Return the [x, y] coordinate for the center point of the cell that contains the specified text.  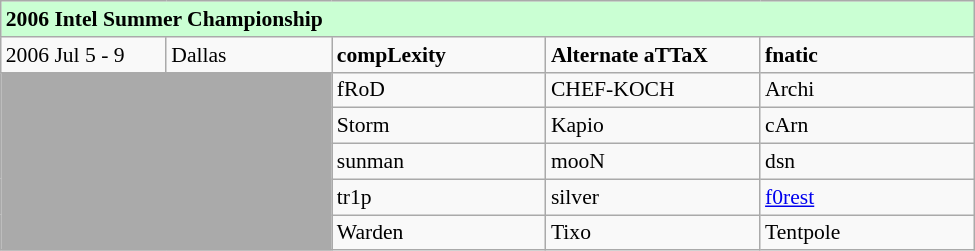
tr1p [439, 197]
Storm [439, 126]
compLexity [439, 54]
Dallas [248, 54]
dsn [867, 161]
f0rest [867, 197]
2006 Jul 5 - 9 [84, 54]
fnatic [867, 54]
sunman [439, 161]
silver [653, 197]
Alternate aTTaX [653, 54]
fRoD [439, 90]
2006 Intel Summer Championship [488, 19]
mooN [653, 161]
Tixo [653, 232]
Archi [867, 90]
Tentpole [867, 232]
CHEF-KOCH [653, 90]
Kapio [653, 126]
Warden [439, 232]
cArn [867, 126]
